Find where the given text appears and provide that cell's center as (X, Y) coordinate. 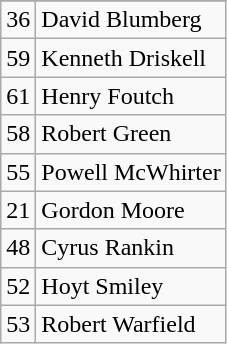
Cyrus Rankin (131, 248)
59 (18, 58)
David Blumberg (131, 20)
48 (18, 248)
Hoyt Smiley (131, 286)
Gordon Moore (131, 210)
Henry Foutch (131, 96)
Robert Green (131, 134)
36 (18, 20)
61 (18, 96)
53 (18, 324)
55 (18, 172)
Robert Warfield (131, 324)
Kenneth Driskell (131, 58)
58 (18, 134)
Powell McWhirter (131, 172)
52 (18, 286)
21 (18, 210)
